Scan for the cell matching the given text and deliver its (X, Y) coordinate at center. 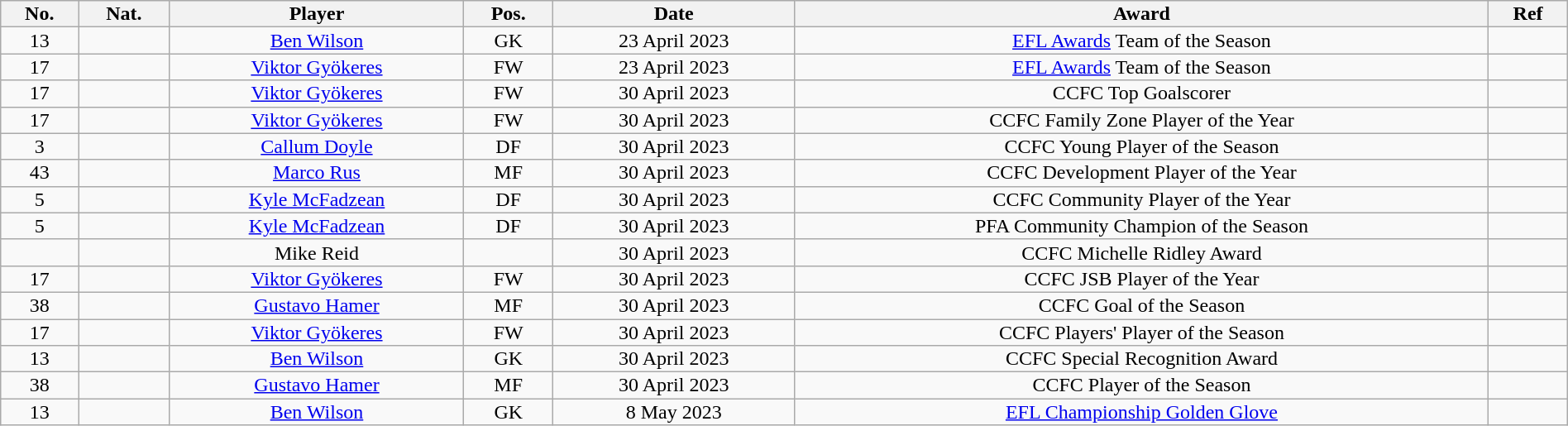
CCFC Community Player of the Year (1141, 199)
43 (40, 173)
EFL Championship Golden Glove (1141, 412)
8 May 2023 (673, 412)
Player (317, 14)
PFA Community Champion of the Season (1141, 226)
CCFC Goal of the Season (1141, 305)
CCFC Development Player of the Year (1141, 173)
CCFC JSB Player of the Year (1141, 279)
Nat. (124, 14)
Ref (1528, 14)
Date (673, 14)
CCFC Family Zone Player of the Year (1141, 120)
Pos. (509, 14)
Mike Reid (317, 252)
CCFC Young Player of the Season (1141, 146)
3 (40, 146)
Award (1141, 14)
Marco Rus (317, 173)
No. (40, 14)
CCFC Players' Player of the Season (1141, 333)
Callum Doyle (317, 146)
CCFC Player of the Season (1141, 385)
CCFC Special Recognition Award (1141, 359)
CCFC Top Goalscorer (1141, 93)
CCFC Michelle Ridley Award (1141, 252)
